Capture the cell that displays the provided text and extract its (X, Y) central coordinate. 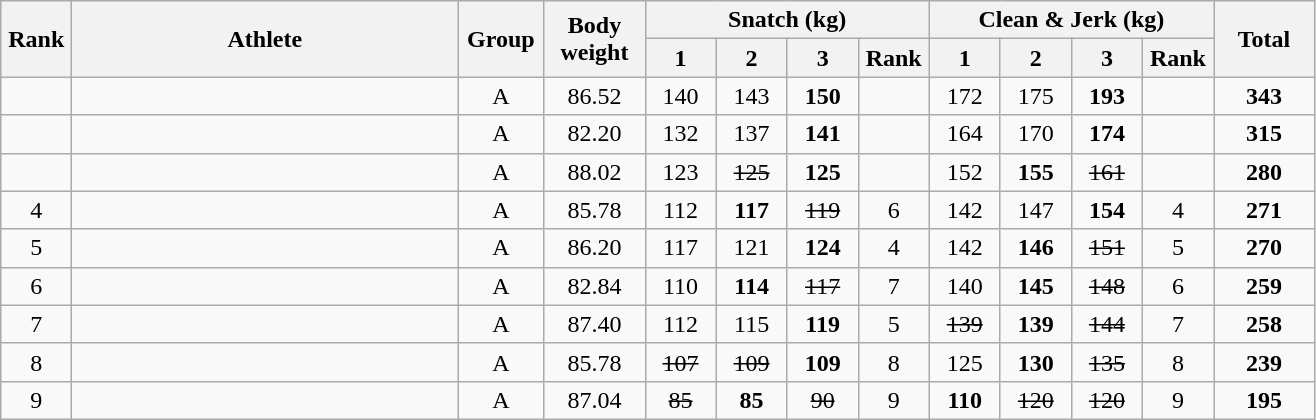
Snatch (kg) (787, 20)
280 (1264, 172)
239 (1264, 362)
124 (822, 248)
115 (752, 324)
Clean & Jerk (kg) (1071, 20)
343 (1264, 96)
161 (1106, 172)
155 (1036, 172)
151 (1106, 248)
Total (1264, 39)
Group (501, 39)
154 (1106, 210)
82.84 (594, 286)
86.20 (594, 248)
271 (1264, 210)
87.40 (594, 324)
86.52 (594, 96)
146 (1036, 248)
107 (680, 362)
87.04 (594, 400)
259 (1264, 286)
143 (752, 96)
164 (964, 134)
172 (964, 96)
82.20 (594, 134)
152 (964, 172)
Body weight (594, 39)
114 (752, 286)
148 (1106, 286)
150 (822, 96)
147 (1036, 210)
170 (1036, 134)
144 (1106, 324)
174 (1106, 134)
270 (1264, 248)
258 (1264, 324)
137 (752, 134)
195 (1264, 400)
123 (680, 172)
175 (1036, 96)
88.02 (594, 172)
Athlete (265, 39)
130 (1036, 362)
132 (680, 134)
135 (1106, 362)
141 (822, 134)
90 (822, 400)
193 (1106, 96)
121 (752, 248)
145 (1036, 286)
315 (1264, 134)
